Identify which cell holds the provided text, then report its (x, y) central coordinate. 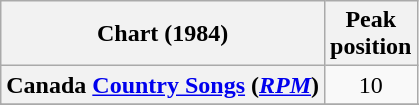
Canada Country Songs (RPM) (163, 85)
Peakposition (371, 34)
Chart (1984) (163, 34)
10 (371, 85)
